Provide the (x, y) coordinate of the cell's center where the given text is located.  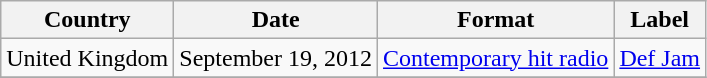
Format (496, 20)
Def Jam (660, 58)
Contemporary hit radio (496, 58)
September 19, 2012 (276, 58)
Country (88, 20)
Label (660, 20)
United Kingdom (88, 58)
Date (276, 20)
